Return the [x, y] coordinate for the center point of the cell that contains the specified text.  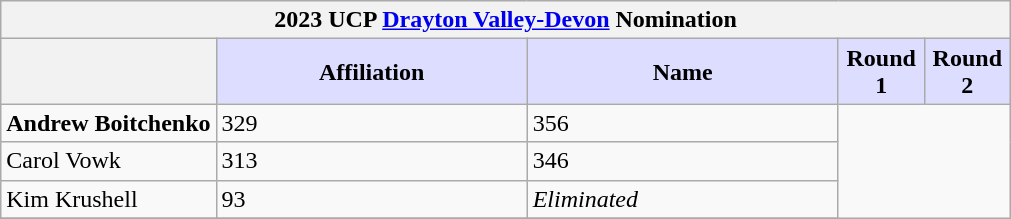
Name [682, 72]
Round 1 [881, 72]
2023 UCP Drayton Valley-Devon Nomination [506, 20]
93 [372, 199]
Affiliation [372, 72]
313 [372, 161]
Kim Krushell [108, 199]
Andrew Boitchenko [108, 123]
346 [682, 161]
329 [372, 123]
Carol Vowk [108, 161]
Eliminated [682, 199]
356 [682, 123]
Round 2 [967, 72]
